Return [X, Y] of the center of cell containing provided text 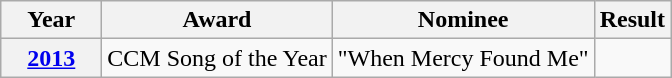
"When Mercy Found Me" [463, 58]
Award [217, 20]
CCM Song of the Year [217, 58]
Nominee [463, 20]
Year [52, 20]
Result [632, 20]
2013 [52, 58]
